Output the (x, y) coordinate of the center of the cell containing the given text.  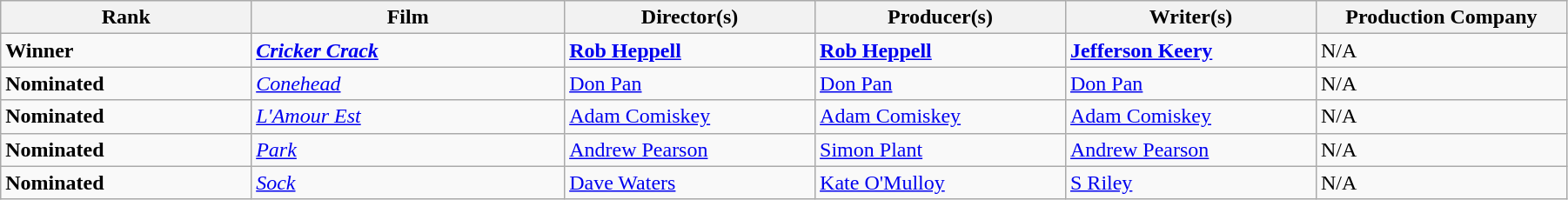
Jefferson Keery (1190, 50)
Simon Plant (941, 150)
Sock (408, 183)
Writer(s) (1190, 17)
Dave Waters (690, 183)
Winner (126, 50)
Director(s) (690, 17)
Film (408, 17)
Kate O'Mulloy (941, 183)
Producer(s) (941, 17)
S Riley (1190, 183)
Park (408, 150)
Conehead (408, 83)
Cricker Crack (408, 50)
Production Company (1441, 17)
Rank (126, 17)
L'Amour Est (408, 117)
